Output the [x, y] coordinate of the center of the cell containing the given text.  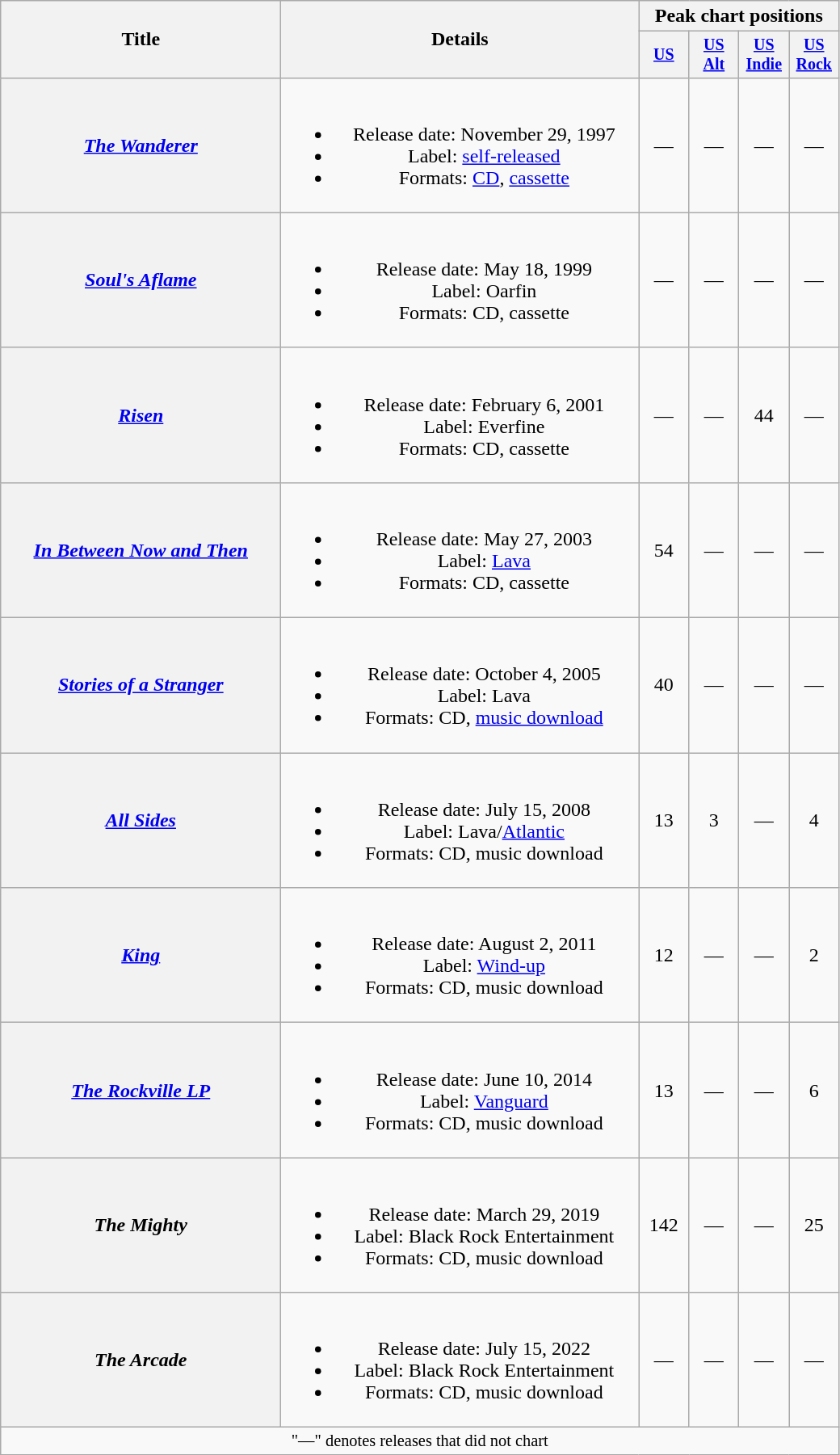
Stories of a Stranger [141, 685]
2 [814, 955]
The Mighty [141, 1225]
Release date: June 10, 2014Label: VanguardFormats: CD, music download [460, 1091]
In Between Now and Then [141, 549]
The Arcade [141, 1360]
40 [664, 685]
25 [814, 1225]
Peak chart positions [739, 16]
4 [814, 821]
Details [460, 40]
6 [814, 1091]
US Rock [814, 55]
"—" denotes releases that did not chart [420, 1441]
Soul's Aflame [141, 280]
Risen [141, 415]
Release date: July 15, 2008Label: Lava/AtlanticFormats: CD, music download [460, 821]
Release date: July 15, 2022Label: Black Rock EntertainmentFormats: CD, music download [460, 1360]
The Rockville LP [141, 1091]
Release date: October 4, 2005Label: LavaFormats: CD, music download [460, 685]
3 [714, 821]
54 [664, 549]
All Sides [141, 821]
Release date: August 2, 2011Label: Wind-upFormats: CD, music download [460, 955]
Release date: March 29, 2019Label: Black Rock EntertainmentFormats: CD, music download [460, 1225]
Title [141, 40]
Release date: May 18, 1999Label: OarfinFormats: CD, cassette [460, 280]
142 [664, 1225]
The Wanderer [141, 145]
King [141, 955]
44 [764, 415]
Release date: February 6, 2001Label: EverfineFormats: CD, cassette [460, 415]
US Indie [764, 55]
USAlt [714, 55]
12 [664, 955]
US [664, 55]
Release date: May 27, 2003Label: LavaFormats: CD, cassette [460, 549]
Release date: November 29, 1997Label: self-releasedFormats: CD, cassette [460, 145]
